Detect which cell encompasses the target text, then output its [x, y] center coordinate. 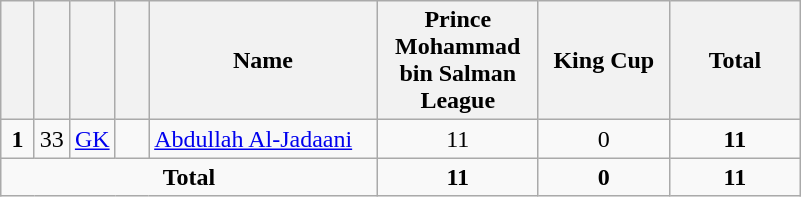
Prince Mohammad bin Salman League [458, 60]
King Cup [604, 60]
33 [52, 139]
1 [18, 139]
GK [92, 139]
Name [264, 60]
Abdullah Al-Jadaani [264, 139]
